Pinpoint the cell where the given text exists, returning its (X, Y) midpoint coordinate. 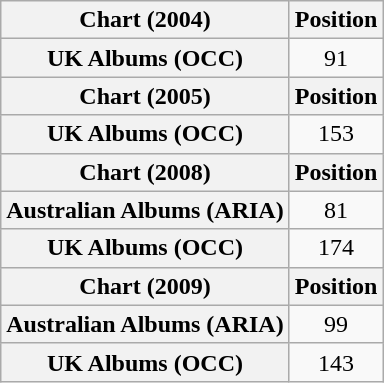
143 (336, 362)
Chart (2009) (145, 286)
Chart (2008) (145, 172)
91 (336, 58)
99 (336, 324)
174 (336, 248)
81 (336, 210)
Chart (2005) (145, 96)
153 (336, 134)
Chart (2004) (145, 20)
